Extract the [X, Y] coordinate from the center of the cell holding the provided text.  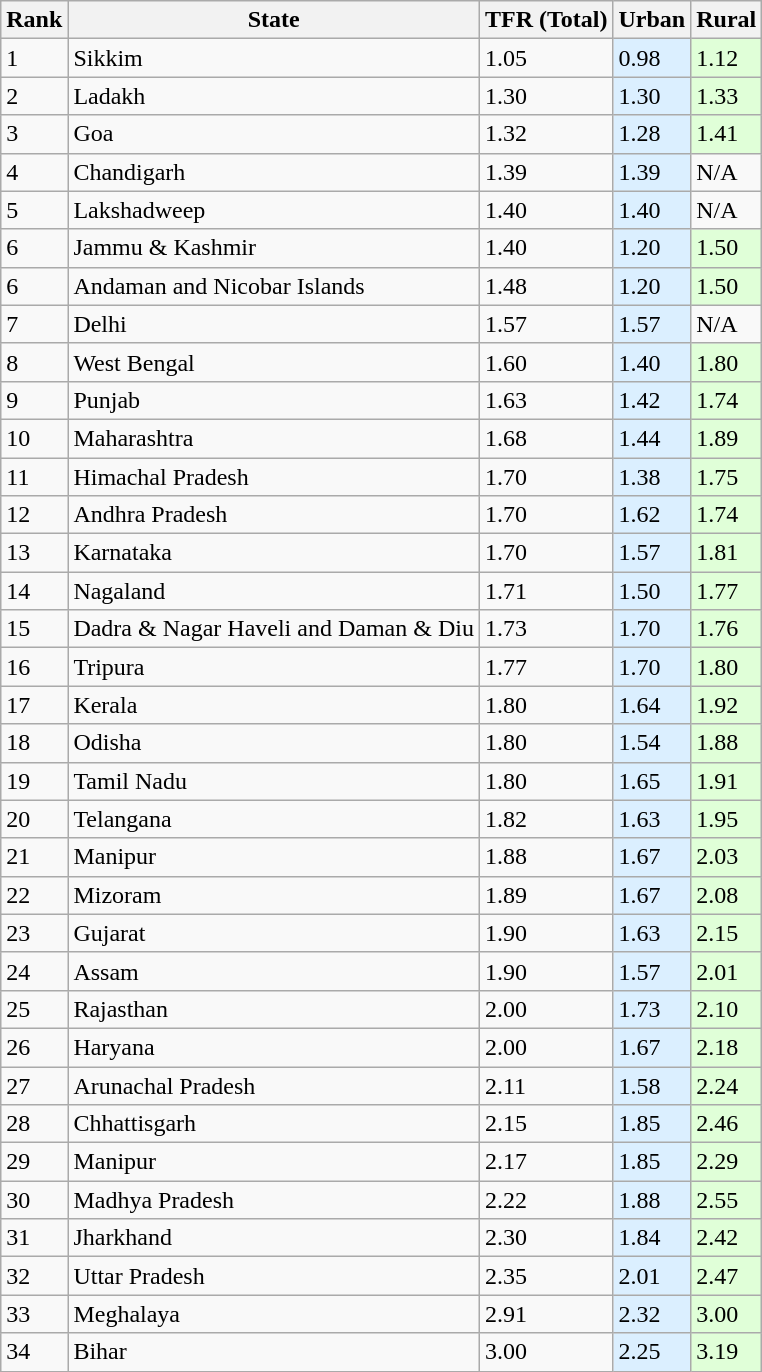
Tripura [274, 667]
1.48 [546, 286]
1.82 [546, 819]
1.92 [726, 705]
2.10 [726, 1009]
Jammu & Kashmir [274, 248]
Sikkim [274, 58]
21 [34, 857]
4 [34, 172]
9 [34, 400]
Chandigarh [274, 172]
7 [34, 324]
1 [34, 58]
Dadra & Nagar Haveli and Daman & Diu [274, 629]
Madhya Pradesh [274, 1200]
West Bengal [274, 362]
Uttar Pradesh [274, 1276]
18 [34, 743]
Chhattisgarh [274, 1124]
1.05 [546, 58]
2 [34, 96]
30 [34, 1200]
5 [34, 210]
12 [34, 515]
Telangana [274, 819]
1.91 [726, 781]
Punjab [274, 400]
2.46 [726, 1124]
Rank [34, 20]
31 [34, 1238]
1.28 [652, 134]
8 [34, 362]
Rajasthan [274, 1009]
20 [34, 819]
34 [34, 1352]
26 [34, 1047]
1.33 [726, 96]
Goa [274, 134]
14 [34, 591]
2.08 [726, 895]
2.25 [652, 1352]
Haryana [274, 1047]
Karnataka [274, 553]
23 [34, 933]
2.24 [726, 1085]
10 [34, 438]
Himachal Pradesh [274, 477]
1.71 [546, 591]
2.30 [546, 1238]
25 [34, 1009]
2.35 [546, 1276]
Assam [274, 971]
Nagaland [274, 591]
2.03 [726, 857]
2.11 [546, 1085]
13 [34, 553]
Maharashtra [274, 438]
33 [34, 1314]
2.91 [546, 1314]
1.81 [726, 553]
1.65 [652, 781]
11 [34, 477]
Urban [652, 20]
Delhi [274, 324]
Gujarat [274, 933]
1.54 [652, 743]
State [274, 20]
3.19 [726, 1352]
1.41 [726, 134]
15 [34, 629]
3 [34, 134]
TFR (Total) [546, 20]
1.95 [726, 819]
17 [34, 705]
27 [34, 1085]
2.22 [546, 1200]
1.62 [652, 515]
Ladakh [274, 96]
2.29 [726, 1162]
Kerala [274, 705]
22 [34, 895]
2.55 [726, 1200]
1.60 [546, 362]
1.32 [546, 134]
2.17 [546, 1162]
1.76 [726, 629]
2.47 [726, 1276]
Andaman and Nicobar Islands [274, 286]
1.68 [546, 438]
Arunachal Pradesh [274, 1085]
1.64 [652, 705]
29 [34, 1162]
Andhra Pradesh [274, 515]
1.84 [652, 1238]
Jharkhand [274, 1238]
2.32 [652, 1314]
2.42 [726, 1238]
32 [34, 1276]
Meghalaya [274, 1314]
16 [34, 667]
2.18 [726, 1047]
28 [34, 1124]
Rural [726, 20]
Odisha [274, 743]
1.75 [726, 477]
19 [34, 781]
1.42 [652, 400]
Lakshadweep [274, 210]
1.58 [652, 1085]
1.44 [652, 438]
0.98 [652, 58]
Bihar [274, 1352]
24 [34, 971]
1.12 [726, 58]
1.38 [652, 477]
Tamil Nadu [274, 781]
Mizoram [274, 895]
